Find where the given text appears and provide that cell's center as [X, Y] coordinate. 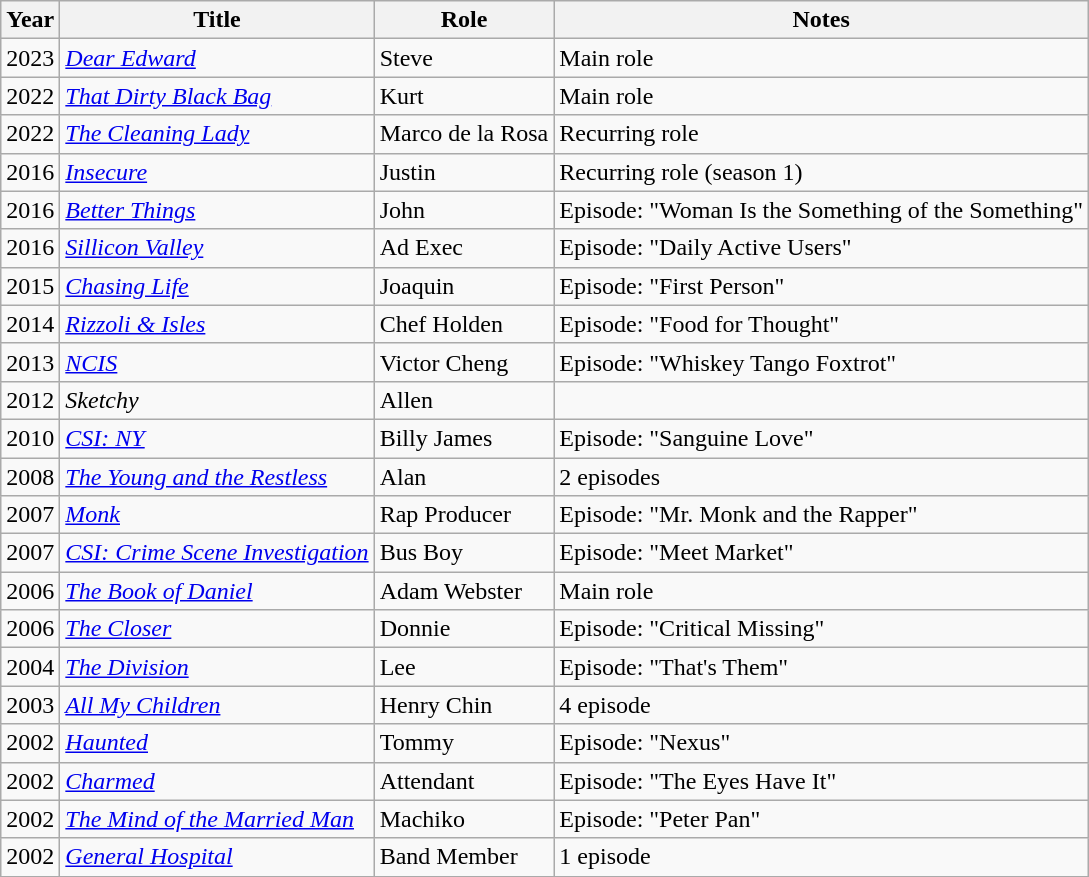
John [464, 210]
Attendant [464, 781]
Dear Edward [217, 58]
Episode: "Nexus" [822, 743]
Alan [464, 477]
1 episode [822, 857]
2023 [30, 58]
Title [217, 20]
Chef Holden [464, 324]
The Division [217, 667]
4 episode [822, 705]
Episode: "Daily Active Users" [822, 248]
General Hospital [217, 857]
Donnie [464, 629]
Rap Producer [464, 515]
2014 [30, 324]
Role [464, 20]
Tommy [464, 743]
Better Things [217, 210]
Steve [464, 58]
Sketchy [217, 400]
Year [30, 20]
Episode: "First Person" [822, 286]
The Young and the Restless [217, 477]
Bus Boy [464, 553]
CSI: NY [217, 438]
2008 [30, 477]
Marco de la Rosa [464, 134]
2013 [30, 362]
Ad Exec [464, 248]
Insecure [217, 172]
The Closer [217, 629]
Episode: "Critical Missing" [822, 629]
Victor Cheng [464, 362]
Recurring role (season 1) [822, 172]
Rizzoli & Isles [217, 324]
Adam Webster [464, 591]
2012 [30, 400]
Joaquin [464, 286]
Episode: "Peter Pan" [822, 819]
The Mind of the Married Man [217, 819]
CSI: Crime Scene Investigation [217, 553]
Allen [464, 400]
All My Children [217, 705]
2010 [30, 438]
Henry Chin [464, 705]
Band Member [464, 857]
That Dirty Black Bag [217, 96]
Lee [464, 667]
Episode: "Mr. Monk and the Rapper" [822, 515]
NCIS [217, 362]
Recurring role [822, 134]
The Cleaning Lady [217, 134]
Justin [464, 172]
Notes [822, 20]
Monk [217, 515]
Episode: "Food for Thought" [822, 324]
Episode: "Woman Is the Something of the Something" [822, 210]
2003 [30, 705]
Kurt [464, 96]
2004 [30, 667]
Episode: "Whiskey Tango Foxtrot" [822, 362]
Episode: "That's Them" [822, 667]
Episode: "Meet Market" [822, 553]
Machiko [464, 819]
2015 [30, 286]
Sillicon Valley [217, 248]
Billy James [464, 438]
Haunted [217, 743]
Charmed [217, 781]
Episode: "Sanguine Love" [822, 438]
Episode: "The Eyes Have It" [822, 781]
Chasing Life [217, 286]
2 episodes [822, 477]
The Book of Daniel [217, 591]
